Extract the [X, Y] coordinate from the center of the cell holding the provided text.  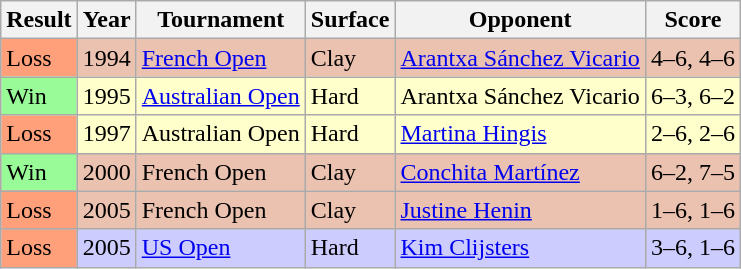
Year [106, 20]
Kim Clijsters [520, 248]
3–6, 1–6 [692, 248]
6–3, 6–2 [692, 96]
Conchita Martínez [520, 172]
4–6, 4–6 [692, 58]
2–6, 2–6 [692, 134]
1–6, 1–6 [692, 210]
2000 [106, 172]
1997 [106, 134]
US Open [220, 248]
Surface [350, 20]
1995 [106, 96]
6–2, 7–5 [692, 172]
Opponent [520, 20]
Score [692, 20]
Justine Henin [520, 210]
Result [39, 20]
1994 [106, 58]
Tournament [220, 20]
Martina Hingis [520, 134]
